Capture the cell that displays the provided text and extract its [X, Y] central coordinate. 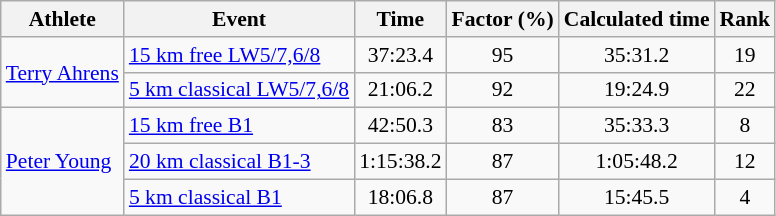
83 [503, 126]
22 [746, 90]
35:31.2 [637, 55]
Event [239, 19]
1:05:48.2 [637, 162]
5 km classical LW5/7,6/8 [239, 90]
4 [746, 197]
95 [503, 55]
92 [503, 90]
20 km classical B1-3 [239, 162]
19 [746, 55]
37:23.4 [400, 55]
5 km classical B1 [239, 197]
35:33.3 [637, 126]
Athlete [62, 19]
8 [746, 126]
42:50.3 [400, 126]
19:24.9 [637, 90]
1:15:38.2 [400, 162]
Rank [746, 19]
15:45.5 [637, 197]
Time [400, 19]
18:06.8 [400, 197]
12 [746, 162]
21:06.2 [400, 90]
Terry Ahrens [62, 72]
15 km free LW5/7,6/8 [239, 55]
Peter Young [62, 162]
Factor (%) [503, 19]
Calculated time [637, 19]
15 km free B1 [239, 126]
